Locate the cell with the specified text and output its (X, Y) center coordinate. 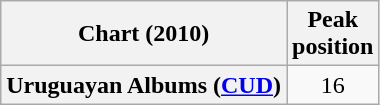
Peakposition (333, 34)
Chart (2010) (144, 34)
16 (333, 85)
Uruguayan Albums (CUD) (144, 85)
